Determine the (x, y) coordinate at the center of the cell enclosing the given text.  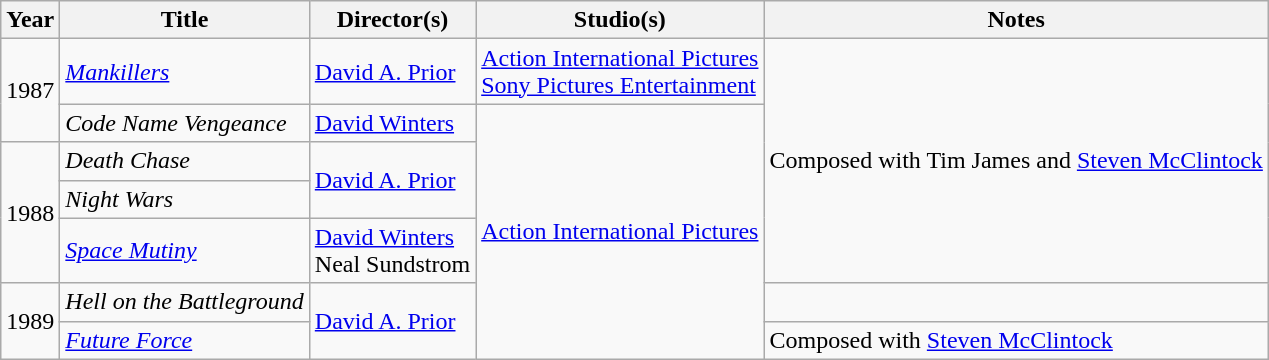
David Winters (392, 123)
Notes (1016, 20)
David WintersNeal Sundstrom (392, 250)
Code Name Vengeance (184, 123)
Action International PicturesSony Pictures Entertainment (620, 72)
Action International Pictures (620, 232)
1989 (30, 321)
Night Wars (184, 199)
1988 (30, 212)
Composed with Steven McClintock (1016, 340)
Hell on the Battleground (184, 302)
1987 (30, 90)
Death Chase (184, 161)
Future Force (184, 340)
Studio(s) (620, 20)
Director(s) (392, 20)
Year (30, 20)
Mankillers (184, 72)
Space Mutiny (184, 250)
Composed with Tim James and Steven McClintock (1016, 161)
Title (184, 20)
